Identify which cell holds the provided text, then report its [x, y] central coordinate. 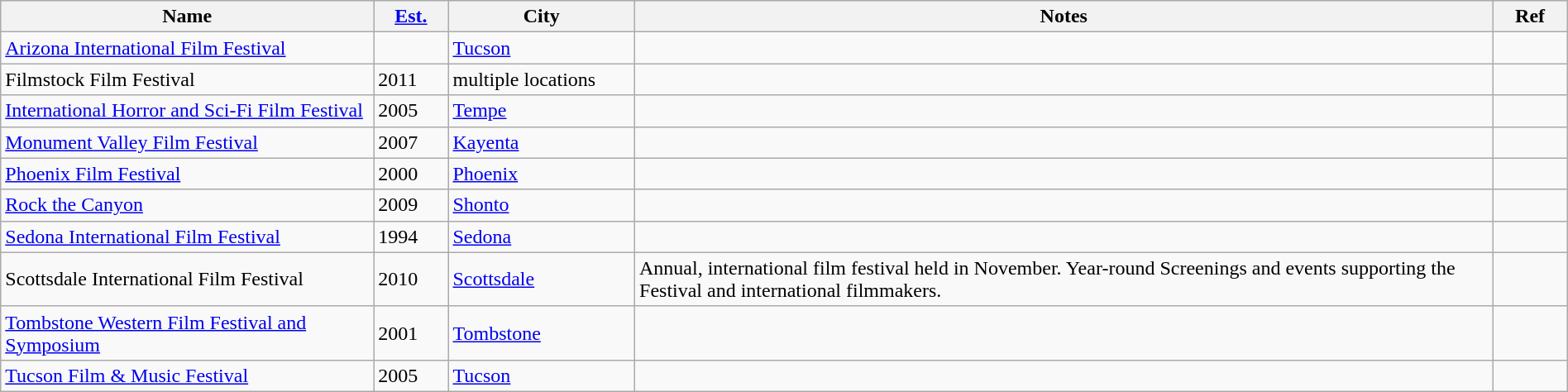
Ref [1530, 17]
Notes [1064, 17]
Shonto [542, 205]
multiple locations [542, 79]
Scottsdale International Film Festival [187, 280]
Tombstone Western Film Festival and Symposium [187, 332]
2011 [411, 79]
2009 [411, 205]
Tempe [542, 111]
Tombstone [542, 332]
Phoenix Film Festival [187, 174]
Sedona International Film Festival [187, 237]
2007 [411, 142]
Arizona International Film Festival [187, 48]
Phoenix [542, 174]
Est. [411, 17]
2010 [411, 280]
Annual, international film festival held in November. Year-round Screenings and events supporting the Festival and international filmmakers. [1064, 280]
Sedona [542, 237]
2001 [411, 332]
Rock the Canyon [187, 205]
Filmstock Film Festival [187, 79]
Monument Valley Film Festival [187, 142]
2000 [411, 174]
Tucson Film & Music Festival [187, 375]
Kayenta [542, 142]
International Horror and Sci-Fi Film Festival [187, 111]
Name [187, 17]
1994 [411, 237]
Scottsdale [542, 280]
City [542, 17]
